Determine the (x, y) coordinate at the center of the cell enclosing the given text.  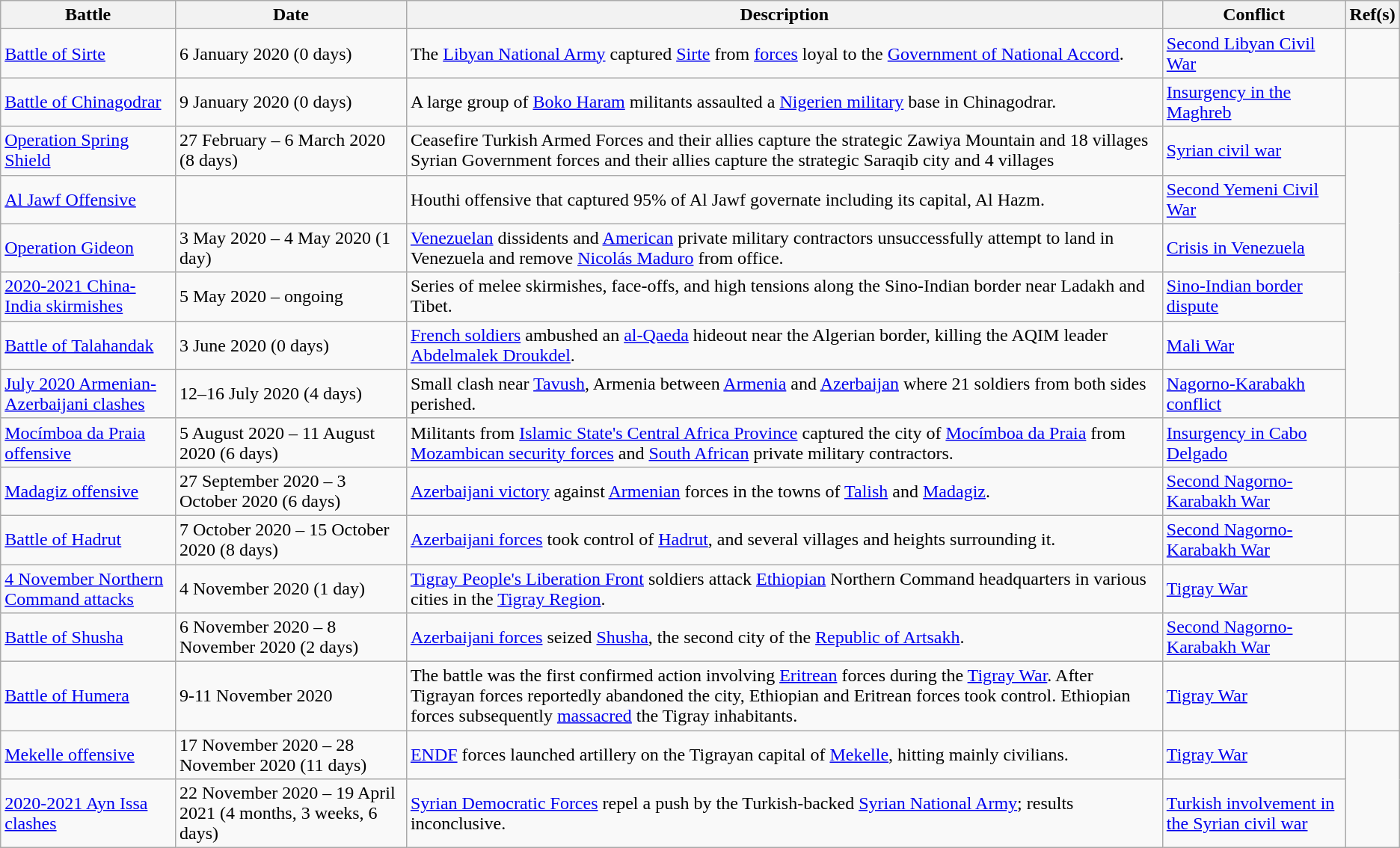
Insurgency in Cabo Delgado (1253, 443)
Description (784, 15)
Mocímboa da Praia offensive (88, 443)
Date (290, 15)
27 September 2020 – 3 October 2020 (6 days) (290, 491)
Battle of Talahandak (88, 345)
French soldiers ambushed an al-Qaeda hideout near the Algerian border, killing the AQIM leader Abdelmalek Droukdel. (784, 345)
Conflict (1253, 15)
Second Libyan Civil War (1253, 54)
ENDF forces launched artillery on the Tigrayan capital of Mekelle, hitting mainly civilians. (784, 755)
Operation Spring Shield (88, 151)
The Libyan National Army captured Sirte from forces loyal to the Government of National Accord. (784, 54)
Insurgency in the Maghreb (1253, 102)
Syrian civil war (1253, 151)
4 November 2020 (1 day) (290, 588)
Ref(s) (1372, 15)
Al Jawf Offensive (88, 199)
9 January 2020 (0 days) (290, 102)
9-11 November 2020 (290, 696)
July 2020 Armenian-Azerbaijani clashes (88, 393)
Tigray People's Liberation Front soldiers attack Ethiopian Northern Command headquarters in various cities in the Tigray Region. (784, 588)
Venezuelan dissidents and American private military contractors unsuccessfully attempt to land in Venezuela and remove Nicolás Maduro from office. (784, 248)
Battle of Shusha (88, 637)
Azerbaijani forces took control of Hadrut, and several villages and heights surrounding it. (784, 540)
6 January 2020 (0 days) (290, 54)
A large group of Boko Haram militants assaulted a Nigerien military base in Chinagodrar. (784, 102)
Mali War (1253, 345)
Small clash near Tavush, Armenia between Armenia and Azerbaijan where 21 soldiers from both sides perished. (784, 393)
Azerbaijani forces seized Shusha, the second city of the Republic of Artsakh. (784, 637)
Battle of Hadrut (88, 540)
Second Yemeni Civil War (1253, 199)
3 May 2020 – 4 May 2020 (1 day) (290, 248)
Battle of Sirte (88, 54)
Sino-Indian border dispute (1253, 296)
5 August 2020 – 11 August 2020 (6 days) (290, 443)
Battle of Chinagodrar (88, 102)
Nagorno-Karabakh conflict (1253, 393)
Battle (88, 15)
4 November Northern Command attacks (88, 588)
5 May 2020 – ongoing (290, 296)
Turkish involvement in the Syrian civil war (1253, 814)
Series of melee skirmishes, face-offs, and high tensions along the Sino-Indian border near Ladakh and Tibet. (784, 296)
22 November 2020 – 19 April 2021 (4 months, 3 weeks, 6 days) (290, 814)
Azerbaijani victory against Armenian forces in the towns of Talish and Madagiz. (784, 491)
17 November 2020 – 28 November 2020 (11 days) (290, 755)
Crisis in Venezuela (1253, 248)
6 November 2020 – 8 November 2020 (2 days) (290, 637)
2020-2021 Ayn Issa clashes (88, 814)
7 October 2020 – 15 October 2020 (8 days) (290, 540)
Madagiz offensive (88, 491)
Syrian Democratic Forces repel a push by the Turkish-backed Syrian National Army; results inconclusive. (784, 814)
Mekelle offensive (88, 755)
Battle of Humera (88, 696)
12–16 July 2020 (4 days) (290, 393)
3 June 2020 (0 days) (290, 345)
Operation Gideon (88, 248)
Houthi offensive that captured 95% of Al Jawf governate including its capital, Al Hazm. (784, 199)
2020-2021 China-India skirmishes (88, 296)
27 February – 6 March 2020 (8 days) (290, 151)
